Output the [x, y] coordinate of the center of the cell containing the given text.  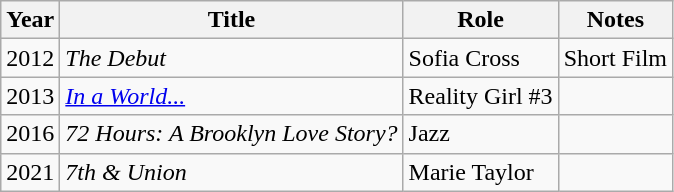
Sofia Cross [480, 58]
Short Film [615, 58]
Title [232, 20]
The Debut [232, 58]
In a World... [232, 96]
7th & Union [232, 172]
2012 [30, 58]
2021 [30, 172]
Marie Taylor [480, 172]
2013 [30, 96]
Reality Girl #3 [480, 96]
Notes [615, 20]
72 Hours: A Brooklyn Love Story? [232, 134]
Role [480, 20]
Jazz [480, 134]
2016 [30, 134]
Year [30, 20]
